Return the (X, Y) coordinate for the center point of the cell that contains the specified text.  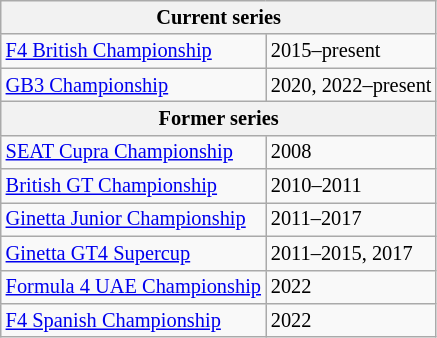
F4 British Championship (134, 51)
2015–present (352, 51)
Current series (219, 17)
2010–2011 (352, 186)
2011–2015, 2017 (352, 253)
Former series (219, 118)
F4 Spanish Championship (134, 320)
SEAT Cupra Championship (134, 152)
GB3 Championship (134, 85)
Ginetta Junior Championship (134, 219)
Formula 4 UAE Championship (134, 287)
2020, 2022–present (352, 85)
Ginetta GT4 Supercup (134, 253)
British GT Championship (134, 186)
2011–2017 (352, 219)
2008 (352, 152)
